Return the [x, y] coordinate for the center point of the cell that contains the specified text.  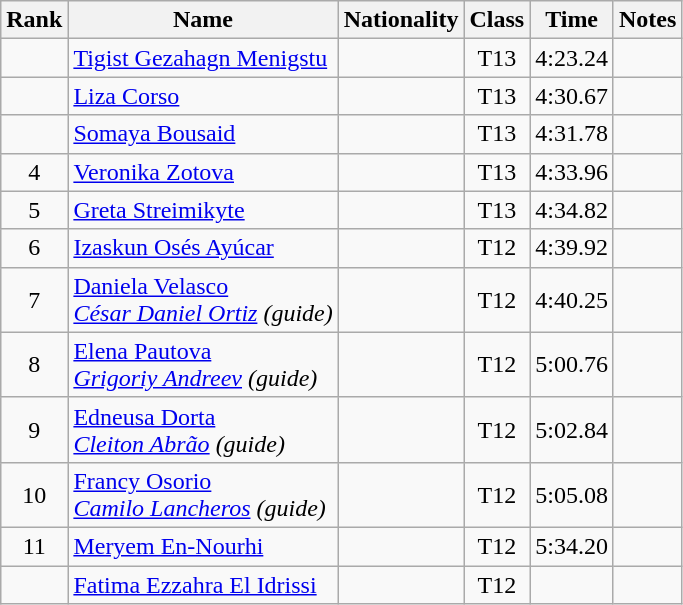
4:34.82 [572, 210]
8 [34, 364]
Elena PautovaGrigoriy Andreev (guide) [203, 364]
10 [34, 494]
4:31.78 [572, 134]
Name [203, 20]
Greta Streimikyte [203, 210]
Class [497, 20]
Meryem En-Nourhi [203, 546]
Time [572, 20]
4:40.25 [572, 300]
5:34.20 [572, 546]
Liza Corso [203, 96]
Daniela VelascoCésar Daniel Ortiz (guide) [203, 300]
5 [34, 210]
7 [34, 300]
5:05.08 [572, 494]
Edneusa DortaCleiton Abrão (guide) [203, 430]
Fatima Ezzahra El Idrissi [203, 585]
Somaya Bousaid [203, 134]
Tigist Gezahagn Menigstu [203, 58]
5:02.84 [572, 430]
Nationality [401, 20]
9 [34, 430]
4 [34, 172]
Izaskun Osés Ayúcar [203, 248]
Notes [647, 20]
4:30.67 [572, 96]
11 [34, 546]
6 [34, 248]
Francy OsorioCamilo Lancheros (guide) [203, 494]
4:33.96 [572, 172]
Rank [34, 20]
5:00.76 [572, 364]
Veronika Zotova [203, 172]
4:39.92 [572, 248]
4:23.24 [572, 58]
